Extract the [X, Y] coordinate from the center of the cell holding the provided text.  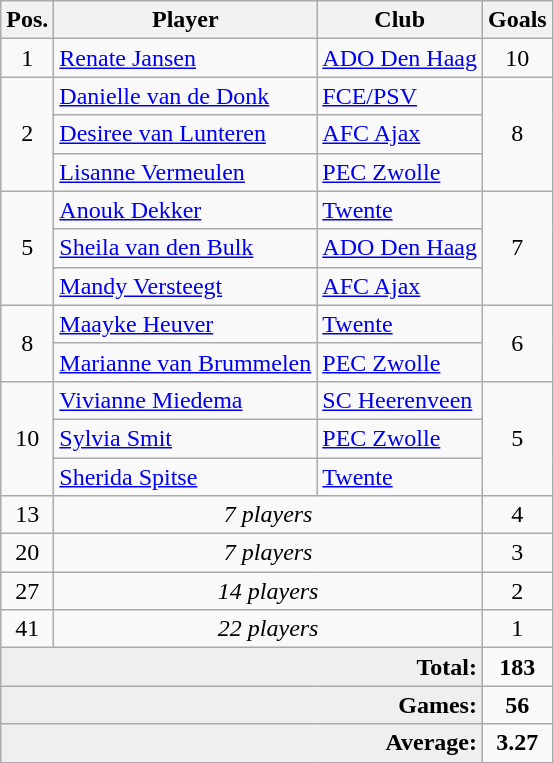
Renate Jansen [186, 58]
Games: [242, 705]
Marianne van Brummelen [186, 362]
FCE/PSV [400, 96]
Player [186, 20]
Sheila van den Bulk [186, 248]
SC Heerenveen [400, 400]
Maayke Heuver [186, 324]
Goals [517, 20]
183 [517, 667]
Desiree van Lunteren [186, 134]
Pos. [28, 20]
7 [517, 248]
14 players [268, 591]
Club [400, 20]
6 [517, 343]
13 [28, 515]
Anouk Dekker [186, 210]
22 players [268, 629]
Lisanne Vermeulen [186, 172]
4 [517, 515]
3.27 [517, 743]
20 [28, 553]
Vivianne Miedema [186, 400]
41 [28, 629]
Mandy Versteegt [186, 286]
Sherida Spitse [186, 477]
Total: [242, 667]
Sylvia Smit [186, 438]
3 [517, 553]
Danielle van de Donk [186, 96]
Average: [242, 743]
27 [28, 591]
56 [517, 705]
